Scan for the cell matching the given text and deliver its (x, y) coordinate at center. 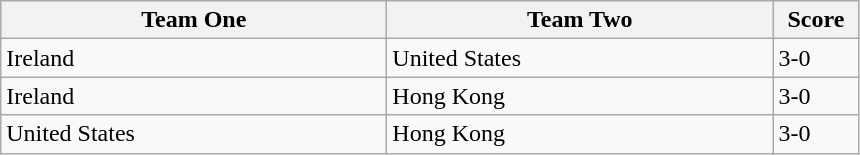
Team One (194, 20)
Team Two (580, 20)
Score (816, 20)
